Identify which cell holds the provided text, then report its [x, y] central coordinate. 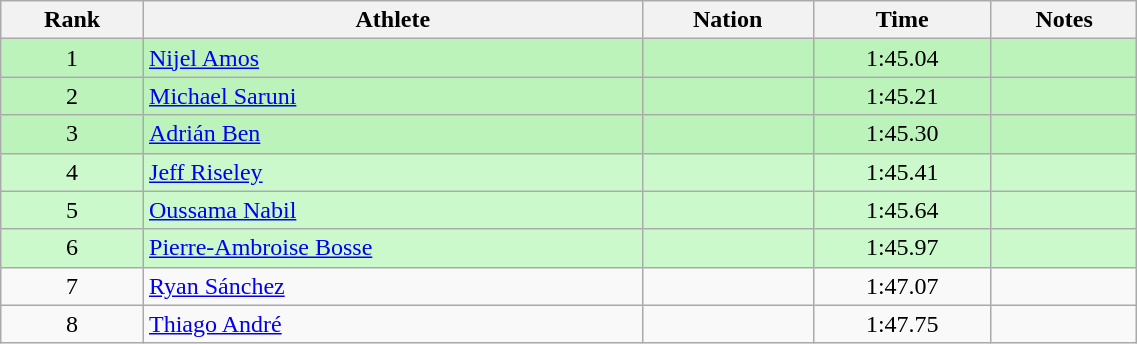
Athlete [394, 20]
5 [72, 210]
1:45.30 [902, 134]
Time [902, 20]
Michael Saruni [394, 96]
Rank [72, 20]
Ryan Sánchez [394, 286]
1 [72, 58]
1:45.41 [902, 172]
Nation [728, 20]
Jeff Riseley [394, 172]
1:45.21 [902, 96]
2 [72, 96]
Notes [1064, 20]
Thiago André [394, 324]
7 [72, 286]
Nijel Amos [394, 58]
6 [72, 248]
3 [72, 134]
1:45.64 [902, 210]
1:45.97 [902, 248]
8 [72, 324]
1:47.75 [902, 324]
4 [72, 172]
Adrián Ben [394, 134]
1:47.07 [902, 286]
Pierre-Ambroise Bosse [394, 248]
1:45.04 [902, 58]
Oussama Nabil [394, 210]
